Detect which cell encompasses the target text, then output its [x, y] center coordinate. 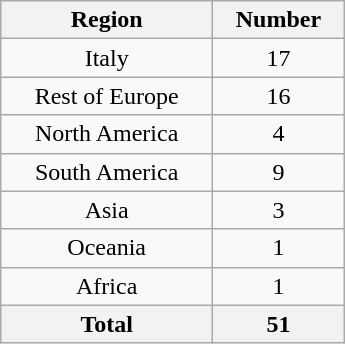
Rest of Europe [107, 96]
Oceania [107, 248]
South America [107, 172]
9 [279, 172]
4 [279, 134]
Region [107, 20]
Total [107, 324]
Africa [107, 286]
Asia [107, 210]
51 [279, 324]
17 [279, 58]
North America [107, 134]
3 [279, 210]
Italy [107, 58]
Number [279, 20]
16 [279, 96]
